Find where the given text appears and provide that cell's center as (x, y) coordinate. 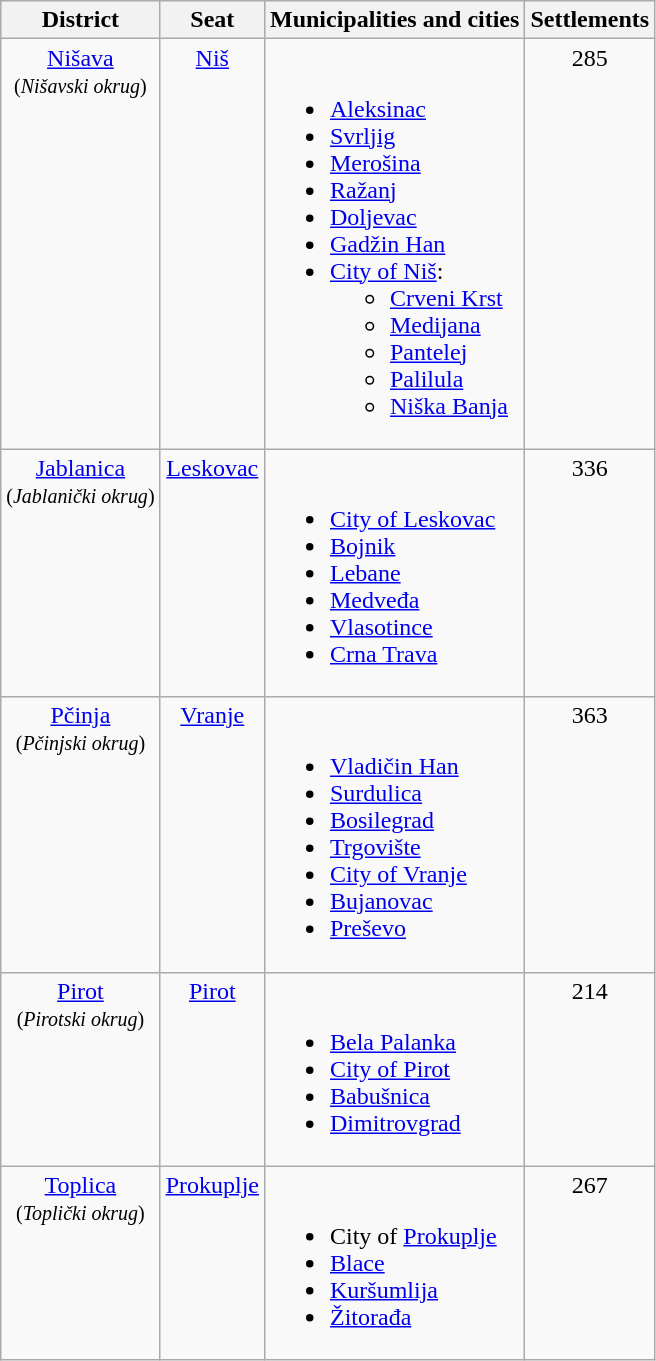
285 (590, 244)
267 (590, 1263)
Jablanica(Jablanički okrug) (80, 573)
Pčinja(Pčinjski okrug) (80, 834)
Niš (212, 244)
Vladičin HanSurdulicaBosilegradTrgovišteCity of VranjeBujanovacPreševo (394, 834)
City of LeskovacBojnikLebaneMedveđaVlasotinceCrna Trava (394, 573)
Leskovac (212, 573)
Settlements (590, 20)
Toplica(Toplički okrug) (80, 1263)
Municipalities and cities (394, 20)
City of ProkupljeBlaceKuršumlijaŽitorađa (394, 1263)
AleksinacSvrljigMerošinaRažanjDoljevacGadžin HanCity of Niš:Crveni KrstMedijanaPantelejPalilulaNiška Banja (394, 244)
214 (590, 1069)
Seat (212, 20)
Vranje (212, 834)
Pirot(Pirotski okrug) (80, 1069)
Prokuplje (212, 1263)
Bela PalankaCity of PirotBabušnicaDimitrovgrad (394, 1069)
Nišava(Nišavski okrug) (80, 244)
363 (590, 834)
Pirot (212, 1069)
District (80, 20)
336 (590, 573)
